Scan for the cell matching the given text and deliver its (x, y) coordinate at center. 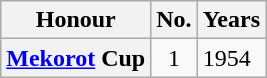
Years (231, 20)
No. (174, 20)
1 (174, 58)
Honour (76, 20)
1954 (231, 58)
Mekorot Cup (76, 58)
